From the cell containing the given text, extract its center point as (X, Y) coordinate. 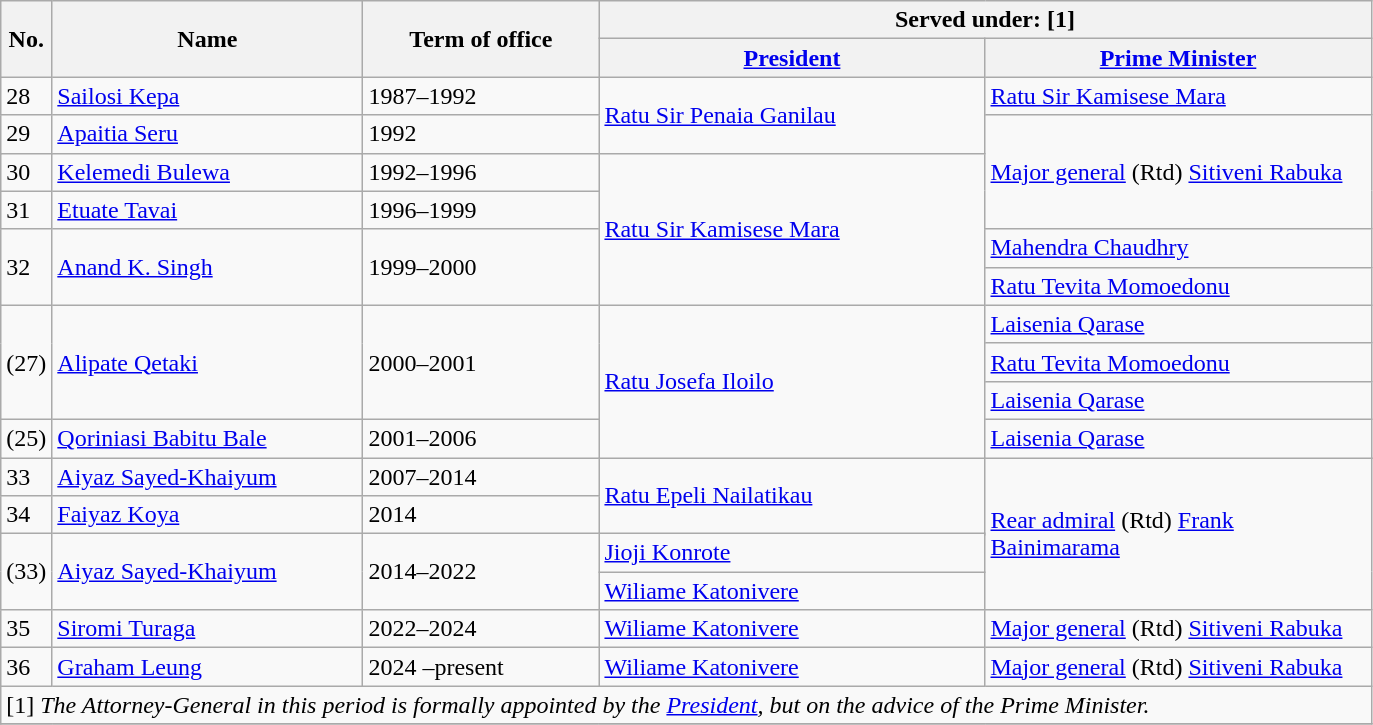
36 (26, 667)
Qoriniasi Babitu Bale (208, 438)
Sailosi Kepa (208, 96)
(25) (26, 438)
2024 –present (481, 667)
Name (208, 39)
2001–2006 (481, 438)
1999–2000 (481, 267)
Faiyaz Koya (208, 515)
2014–2022 (481, 572)
Term of office (481, 39)
35 (26, 629)
Jioji Konrote (792, 553)
2014 (481, 515)
1996–1999 (481, 210)
2007–2014 (481, 477)
Graham Leung (208, 667)
Etuate Tavai (208, 210)
28 (26, 96)
Rear admiral (Rtd) Frank Bainimarama (1178, 534)
Kelemedi Bulewa (208, 172)
29 (26, 134)
30 (26, 172)
Alipate Qetaki (208, 362)
Apaitia Seru (208, 134)
No. (26, 39)
Siromi Turaga (208, 629)
32 (26, 267)
31 (26, 210)
33 (26, 477)
Served under: [1] (985, 20)
2000–2001 (481, 362)
2022–2024 (481, 629)
1992 (481, 134)
Anand K. Singh (208, 267)
Mahendra Chaudhry (1178, 248)
Ratu Sir Penaia Ganilau (792, 115)
1987–1992 (481, 96)
Ratu Josefa Iloilo (792, 381)
President (792, 58)
34 (26, 515)
Prime Minister (1178, 58)
Ratu Epeli Nailatikau (792, 496)
(27) (26, 362)
[1] The Attorney-General in this period is formally appointed by the President, but on the advice of the Prime Minister. (686, 705)
(33) (26, 572)
1992–1996 (481, 172)
